Detect which cell encompasses the target text, then output its [x, y] center coordinate. 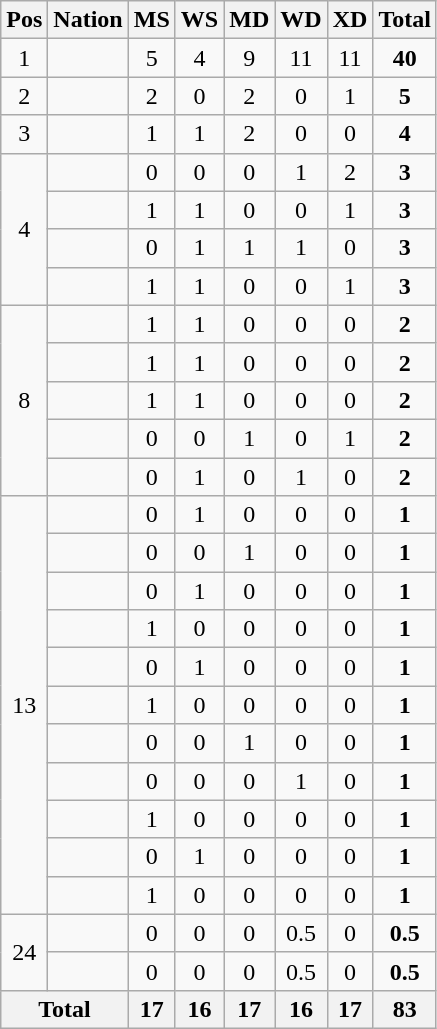
XD [350, 20]
8 [24, 400]
24 [24, 952]
83 [405, 1009]
9 [250, 58]
Nation [88, 20]
WS [199, 20]
Pos [24, 20]
MD [250, 20]
WD [301, 20]
MS [152, 20]
40 [405, 58]
13 [24, 706]
